Detect which cell encompasses the target text, then output its [X, Y] center coordinate. 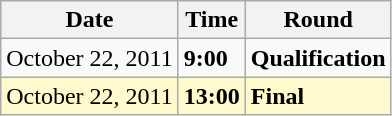
Qualification [318, 58]
Round [318, 20]
Date [90, 20]
13:00 [212, 96]
Final [318, 96]
Time [212, 20]
9:00 [212, 58]
